Search for the cell housing the specified text and yield its [x, y] center coordinate. 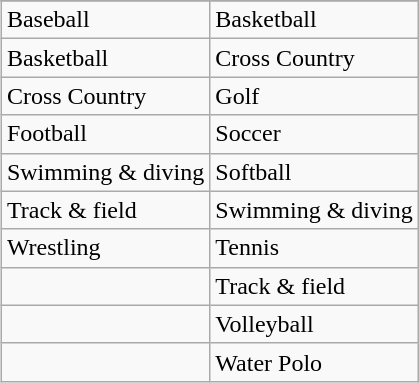
Wrestling [105, 248]
Soccer [314, 134]
Softball [314, 172]
Golf [314, 96]
Water Polo [314, 362]
Football [105, 134]
Volleyball [314, 324]
Baseball [105, 20]
Tennis [314, 248]
